Return [x, y] of the center of cell containing provided text 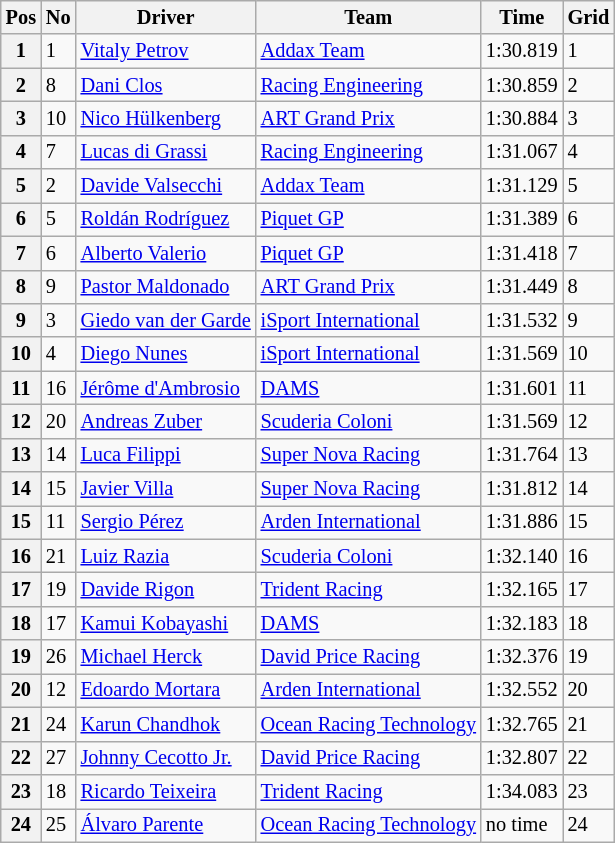
Álvaro Parente [166, 825]
1:32.183 [522, 623]
Nico Hülkenberg [166, 118]
1:31.812 [522, 489]
Time [522, 17]
1:31.129 [522, 186]
Pos [21, 17]
1:30.859 [522, 85]
Team [368, 17]
Dani Clos [166, 85]
Kamui Kobayashi [166, 623]
1:30.819 [522, 51]
Luiz Razia [166, 556]
1:31.601 [522, 388]
Karun Chandhok [166, 724]
1:32.552 [522, 690]
1:32.376 [522, 657]
1:30.884 [522, 118]
Grid [589, 17]
Pastor Maldonado [166, 287]
Alberto Valerio [166, 253]
1:31.067 [522, 152]
Lucas di Grassi [166, 152]
1:31.418 [522, 253]
26 [58, 657]
1:32.165 [522, 589]
Sergio Pérez [166, 522]
Giedo van der Garde [166, 320]
1:31.532 [522, 320]
Johnny Cecotto Jr. [166, 758]
Diego Nunes [166, 354]
Javier Villa [166, 489]
Jérôme d'Ambrosio [166, 388]
Luca Filippi [166, 455]
Andreas Zuber [166, 421]
1:34.083 [522, 791]
25 [58, 825]
1:31.449 [522, 287]
1:32.807 [522, 758]
No [58, 17]
Davide Valsecchi [166, 186]
Driver [166, 17]
Vitaly Petrov [166, 51]
27 [58, 758]
Michael Herck [166, 657]
1:31.389 [522, 219]
1:31.886 [522, 522]
Edoardo Mortara [166, 690]
1:32.765 [522, 724]
Ricardo Teixeira [166, 791]
no time [522, 825]
1:32.140 [522, 556]
Roldán Rodríguez [166, 219]
1:31.764 [522, 455]
Davide Rigon [166, 589]
